Locate the cell with the specified text and output its [x, y] center coordinate. 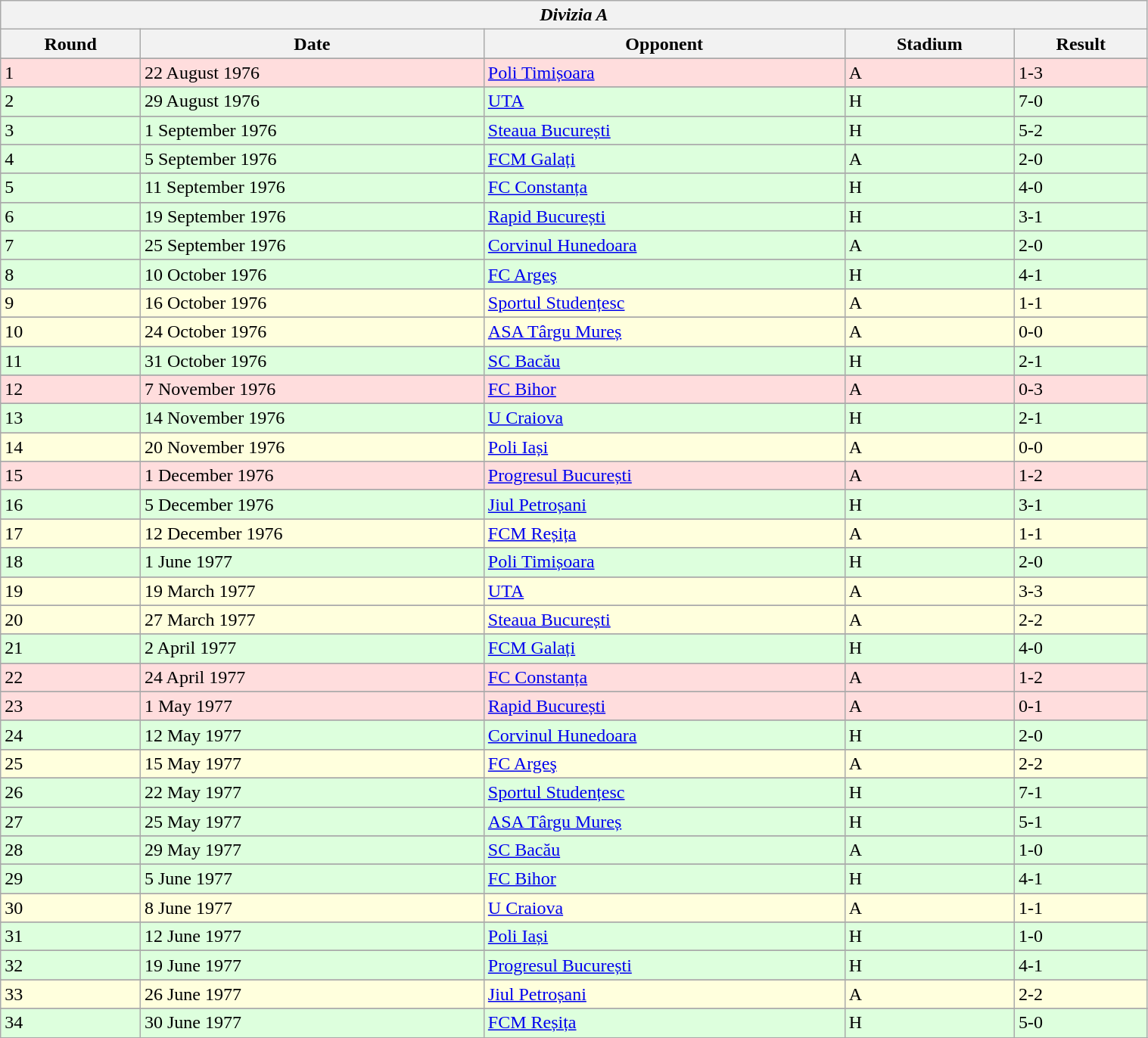
1 June 1977 [312, 562]
7 [71, 245]
1 September 1976 [312, 130]
17 [71, 533]
8 [71, 274]
30 [71, 908]
31 October 1976 [312, 361]
28 [71, 850]
19 March 1977 [312, 591]
9 [71, 303]
6 [71, 216]
13 [71, 418]
5 September 1976 [312, 159]
5 June 1977 [312, 879]
19 June 1977 [312, 965]
10 [71, 331]
5-1 [1081, 821]
24 October 1976 [312, 331]
10 October 1976 [312, 274]
3 [71, 130]
7 November 1976 [312, 390]
5-0 [1081, 1023]
29 [71, 879]
7-1 [1081, 792]
Date [312, 44]
4 [71, 159]
Result [1081, 44]
25 September 1976 [312, 245]
29 May 1977 [312, 850]
0-1 [1081, 706]
14 [71, 447]
12 May 1977 [312, 735]
26 [71, 792]
20 [71, 620]
23 [71, 706]
25 May 1977 [312, 821]
Round [71, 44]
19 September 1976 [312, 216]
33 [71, 994]
5-2 [1081, 130]
Opponent [664, 44]
12 [71, 390]
32 [71, 965]
12 December 1976 [312, 533]
8 June 1977 [312, 908]
26 June 1977 [312, 994]
12 June 1977 [312, 937]
30 June 1977 [312, 1023]
2 April 1977 [312, 648]
24 [71, 735]
11 September 1976 [312, 188]
Stadium [929, 44]
27 March 1977 [312, 620]
24 April 1977 [312, 677]
18 [71, 562]
0-3 [1081, 390]
7-0 [1081, 101]
5 December 1976 [312, 505]
5 [71, 188]
1 May 1977 [312, 706]
27 [71, 821]
19 [71, 591]
14 November 1976 [312, 418]
3-3 [1081, 591]
22 [71, 677]
16 [71, 505]
29 August 1976 [312, 101]
22 August 1976 [312, 73]
1-3 [1081, 73]
31 [71, 937]
15 May 1977 [312, 763]
16 October 1976 [312, 303]
21 [71, 648]
1 [71, 73]
34 [71, 1023]
1 December 1976 [312, 476]
25 [71, 763]
22 May 1977 [312, 792]
20 November 1976 [312, 447]
11 [71, 361]
15 [71, 476]
2 [71, 101]
Divizia A [574, 15]
